Search for the cell housing the specified text and yield its [X, Y] center coordinate. 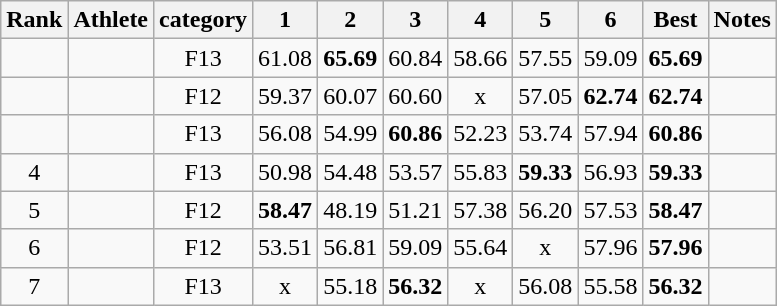
Best [676, 20]
60.60 [416, 96]
54.99 [350, 134]
55.64 [480, 248]
52.23 [480, 134]
60.07 [350, 96]
55.83 [480, 172]
57.05 [546, 96]
7 [34, 286]
51.21 [416, 210]
3 [416, 20]
59.37 [286, 96]
55.58 [610, 286]
55.18 [350, 286]
Notes [742, 20]
56.20 [546, 210]
54.48 [350, 172]
57.53 [610, 210]
50.98 [286, 172]
56.93 [610, 172]
53.51 [286, 248]
2 [350, 20]
57.38 [480, 210]
Rank [34, 20]
57.55 [546, 58]
53.74 [546, 134]
Athlete [111, 20]
58.66 [480, 58]
57.94 [610, 134]
category [204, 20]
56.81 [350, 248]
61.08 [286, 58]
53.57 [416, 172]
48.19 [350, 210]
1 [286, 20]
60.84 [416, 58]
